Detect which cell encompasses the target text, then output its (x, y) center coordinate. 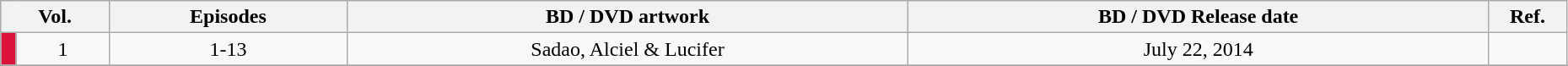
1 (62, 49)
July 22, 2014 (1199, 49)
BD / DVD artwork (628, 17)
Ref. (1528, 17)
Sadao, Alciel & Lucifer (628, 49)
1-13 (228, 49)
Episodes (228, 17)
Vol. (56, 17)
BD / DVD Release date (1199, 17)
